Determine the (X, Y) coordinate at the center of the cell enclosing the given text.  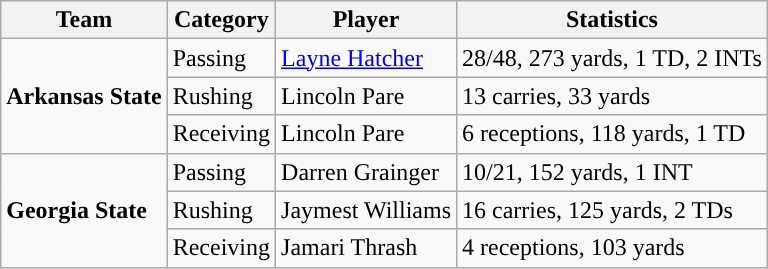
Jaymest Williams (366, 210)
Layne Hatcher (366, 58)
Category (221, 20)
Jamari Thrash (366, 248)
Arkansas State (84, 96)
Team (84, 20)
28/48, 273 yards, 1 TD, 2 INTs (612, 58)
Darren Grainger (366, 172)
Georgia State (84, 210)
13 carries, 33 yards (612, 96)
4 receptions, 103 yards (612, 248)
Player (366, 20)
16 carries, 125 yards, 2 TDs (612, 210)
10/21, 152 yards, 1 INT (612, 172)
Statistics (612, 20)
6 receptions, 118 yards, 1 TD (612, 134)
